Capture the cell that displays the provided text and extract its (X, Y) central coordinate. 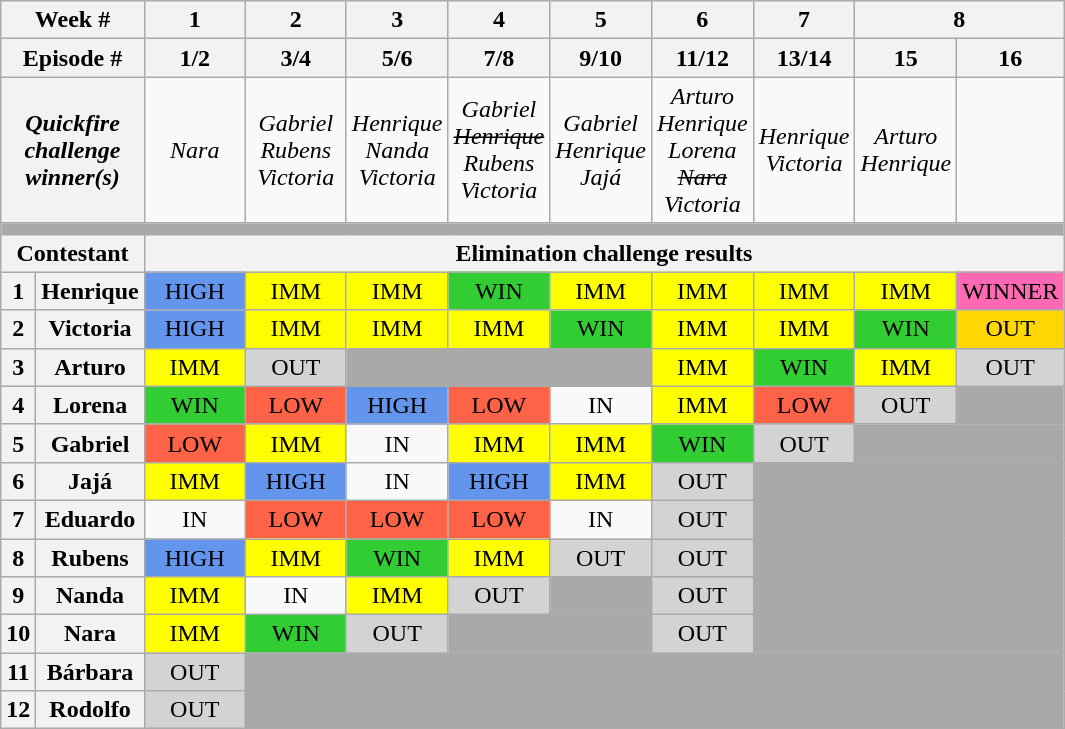
5/6 (397, 58)
3/4 (296, 58)
Nanda (90, 596)
Quickfirechallengewinner(s) (72, 150)
11 (18, 672)
Lorena (90, 405)
11/12 (702, 58)
WINNER (1010, 291)
Bárbara (90, 672)
Rodolfo (90, 710)
7/8 (499, 58)
Gabriel (90, 443)
Jajá (90, 481)
9 (18, 596)
GabrielRubensVictoria (296, 150)
ArturoHenrique (906, 150)
12 (18, 710)
HenriqueVictoria (804, 150)
Victoria (90, 329)
GabrielHenriqueRubensVictoria (499, 150)
Rubens (90, 557)
13/14 (804, 58)
HenriqueNandaVictoria (397, 150)
16 (1010, 58)
15 (906, 58)
Eduardo (90, 519)
9/10 (601, 58)
Contestant (72, 253)
Elimination challenge results (604, 253)
GabrielHenriqueJajá (601, 150)
1/2 (194, 58)
Arturo (90, 367)
ArturoHenriqueLorenaNaraVictoria (702, 150)
Henrique (90, 291)
10 (18, 634)
Episode # (72, 58)
Week # (72, 20)
